Return [X, Y] of the center of cell containing provided text 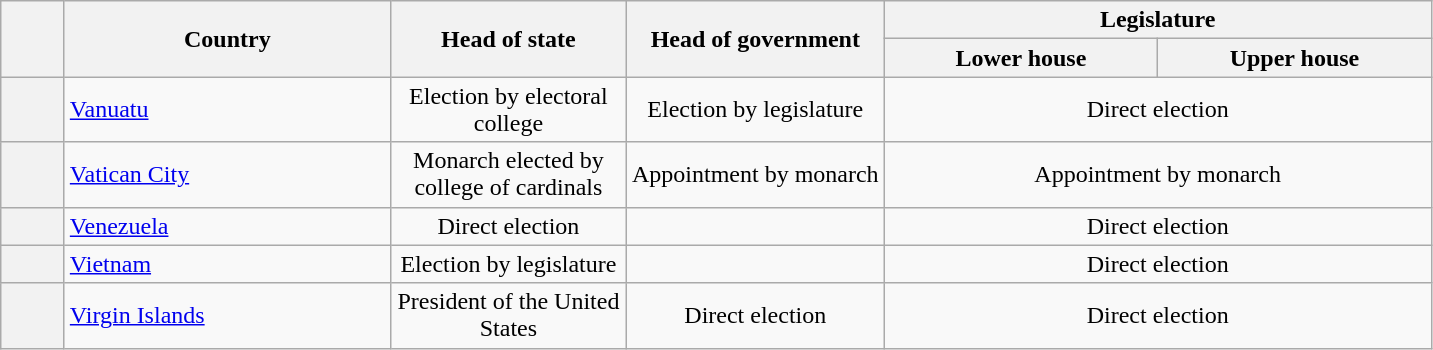
Election by electoral college [508, 110]
Vanuatu [227, 110]
President of the United States [508, 316]
Upper house [1295, 58]
Vatican City [227, 174]
Virgin Islands [227, 316]
Legislature [1158, 20]
Venezuela [227, 226]
Head of state [508, 39]
Head of government [755, 39]
Country [227, 39]
Monarch elected by college of cardinals [508, 174]
Vietnam [227, 264]
Lower house [1021, 58]
